Return the (x, y) coordinate for the center point of the cell that contains the specified text.  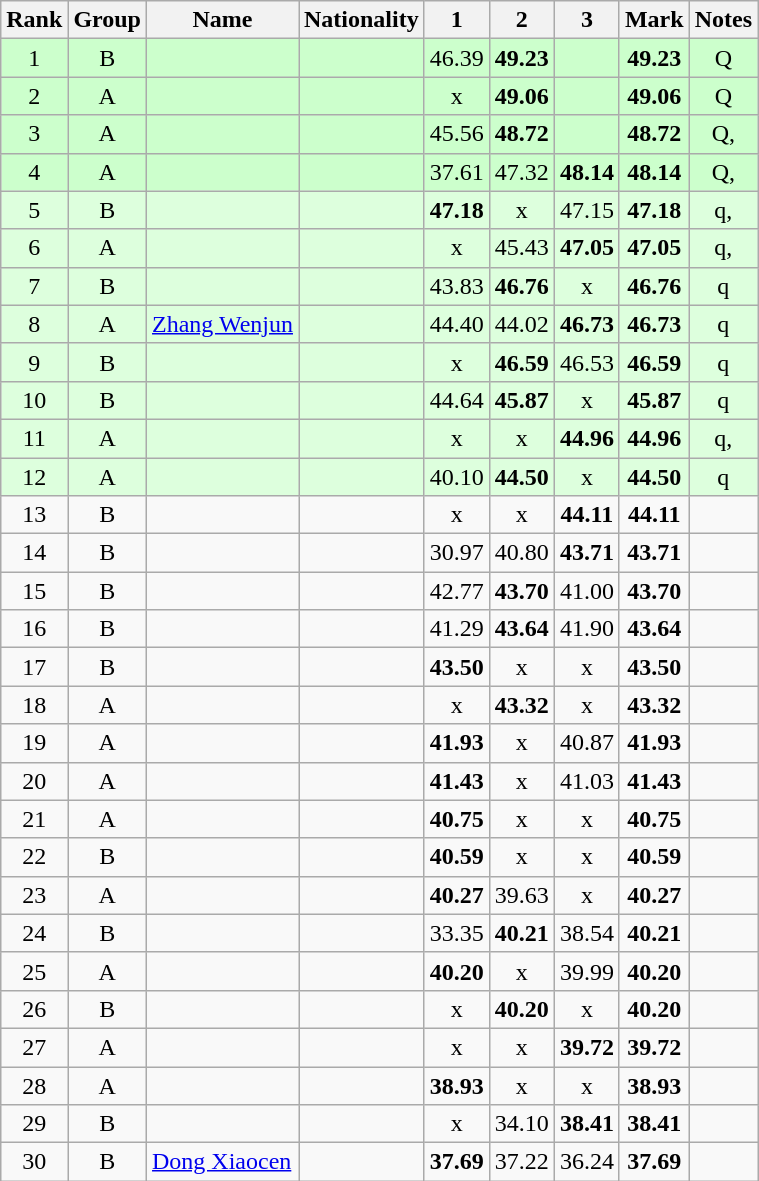
Dong Xiaocen (223, 1162)
33.35 (456, 933)
46.39 (456, 58)
40.87 (586, 743)
44.64 (456, 400)
39.99 (586, 971)
9 (34, 362)
Nationality (361, 20)
24 (34, 933)
40.10 (456, 477)
29 (34, 1124)
Zhang Wenjun (223, 324)
19 (34, 743)
7 (34, 286)
43.83 (456, 286)
14 (34, 553)
15 (34, 591)
4 (34, 172)
21 (34, 819)
26 (34, 1009)
41.03 (586, 781)
37.22 (522, 1162)
5 (34, 210)
37.61 (456, 172)
45.43 (522, 248)
11 (34, 438)
12 (34, 477)
22 (34, 857)
47.15 (586, 210)
36.24 (586, 1162)
40.80 (522, 553)
23 (34, 895)
Rank (34, 20)
45.56 (456, 134)
38.54 (586, 933)
30 (34, 1162)
16 (34, 629)
47.32 (522, 172)
41.90 (586, 629)
17 (34, 667)
25 (34, 971)
41.00 (586, 591)
34.10 (522, 1124)
46.53 (586, 362)
Notes (723, 20)
42.77 (456, 591)
44.02 (522, 324)
30.97 (456, 553)
28 (34, 1085)
44.40 (456, 324)
Mark (654, 20)
39.63 (522, 895)
Group (108, 20)
6 (34, 248)
41.29 (456, 629)
18 (34, 705)
8 (34, 324)
13 (34, 515)
Name (223, 20)
27 (34, 1047)
20 (34, 781)
10 (34, 400)
